Find where the given text appears and provide that cell's center as (X, Y) coordinate. 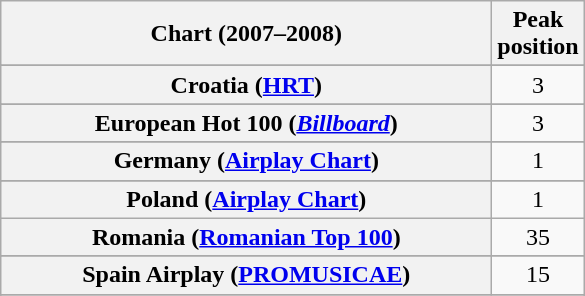
Croatia (HRT) (246, 85)
Romania (Romanian Top 100) (246, 237)
Poland (Airplay Chart) (246, 199)
15 (538, 275)
Chart (2007–2008) (246, 34)
European Hot 100 (Billboard) (246, 123)
Germany (Airplay Chart) (246, 161)
Spain Airplay (PROMUSICAE) (246, 275)
35 (538, 237)
Peakposition (538, 34)
